Extract the [X, Y] coordinate from the center of the cell holding the provided text.  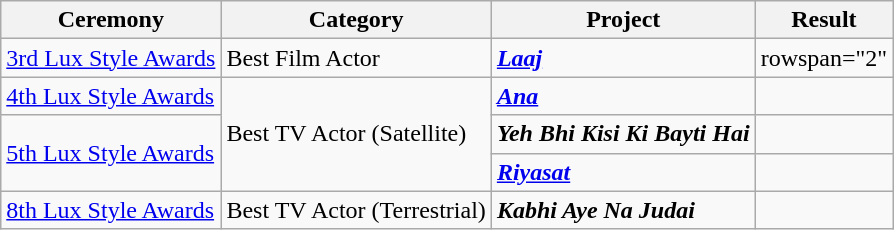
Yeh Bhi Kisi Ki Bayti Hai [623, 134]
rowspan="2" [824, 58]
Ana [623, 96]
Kabhi Aye Na Judai [623, 210]
Laaj [623, 58]
Best Film Actor [356, 58]
Result [824, 20]
Best TV Actor (Satellite) [356, 134]
Riyasat [623, 172]
Ceremony [111, 20]
Project [623, 20]
4th Lux Style Awards [111, 96]
Category [356, 20]
8th Lux Style Awards [111, 210]
3rd Lux Style Awards [111, 58]
5th Lux Style Awards [111, 153]
Best TV Actor (Terrestrial) [356, 210]
